Find where the given text appears and provide that cell's center as (X, Y) coordinate. 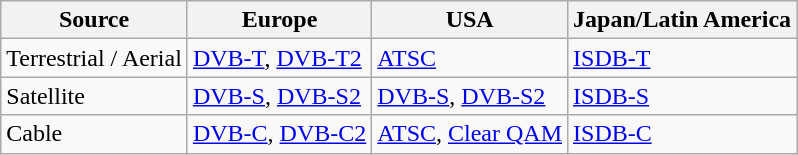
DVB-C, DVB-C2 (279, 134)
ATSC (470, 58)
Terrestrial / Aerial (94, 58)
Satellite (94, 96)
ISDB-S (682, 96)
Source (94, 20)
ISDB-T (682, 58)
DVB-T, DVB-T2 (279, 58)
Cable (94, 134)
Japan/Latin America (682, 20)
USA (470, 20)
Europe (279, 20)
ISDB-C (682, 134)
ATSC, Clear QAM (470, 134)
